From the cell containing the given text, extract its center point as (X, Y) coordinate. 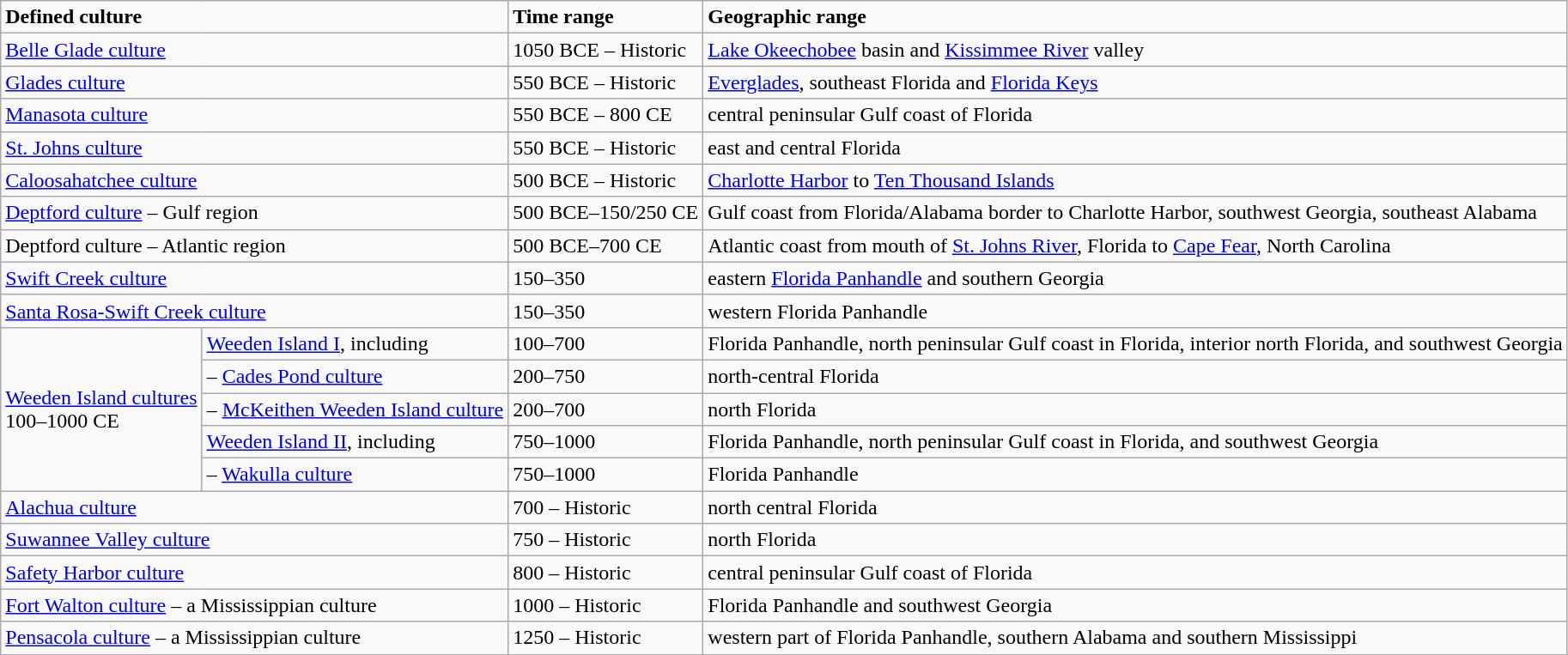
100–700 (606, 343)
Lake Okeechobee basin and Kissimmee River valley (1135, 50)
200–700 (606, 409)
Florida Panhandle and southwest Georgia (1135, 605)
eastern Florida Panhandle and southern Georgia (1135, 278)
– Cades Pond culture (356, 376)
550 BCE – 800 CE (606, 115)
Time range (606, 17)
Deptford culture – Gulf region (254, 213)
700 – Historic (606, 507)
1250 – Historic (606, 638)
Defined culture (254, 17)
Pensacola culture – a Mississippian culture (254, 638)
St. Johns culture (254, 148)
Charlotte Harbor to Ten Thousand Islands (1135, 180)
Belle Glade culture (254, 50)
Geographic range (1135, 17)
500 BCE–150/250 CE (606, 213)
500 BCE – Historic (606, 180)
Weeden Island II, including (356, 442)
Florida Panhandle, north peninsular Gulf coast in Florida, and southwest Georgia (1135, 442)
Swift Creek culture (254, 278)
Florida Panhandle (1135, 475)
Fort Walton culture – a Mississippian culture (254, 605)
Caloosahatchee culture (254, 180)
western part of Florida Panhandle, southern Alabama and southern Mississippi (1135, 638)
east and central Florida (1135, 148)
Everglades, southeast Florida and Florida Keys (1135, 82)
Manasota culture (254, 115)
1050 BCE – Historic (606, 50)
Glades culture (254, 82)
200–750 (606, 376)
1000 – Historic (606, 605)
Atlantic coast from mouth of St. Johns River, Florida to Cape Fear, North Carolina (1135, 246)
north central Florida (1135, 507)
Deptford culture – Atlantic region (254, 246)
western Florida Panhandle (1135, 311)
Safety Harbor culture (254, 573)
Weeden Island cultures100–1000 CE (101, 409)
Santa Rosa-Swift Creek culture (254, 311)
– Wakulla culture (356, 475)
– McKeithen Weeden Island culture (356, 409)
Suwannee Valley culture (254, 540)
north-central Florida (1135, 376)
Weeden Island I, including (356, 343)
Florida Panhandle, north peninsular Gulf coast in Florida, interior north Florida, and southwest Georgia (1135, 343)
Alachua culture (254, 507)
750 – Historic (606, 540)
500 BCE–700 CE (606, 246)
Gulf coast from Florida/Alabama border to Charlotte Harbor, southwest Georgia, southeast Alabama (1135, 213)
800 – Historic (606, 573)
